Identify which cell holds the provided text, then report its [x, y] central coordinate. 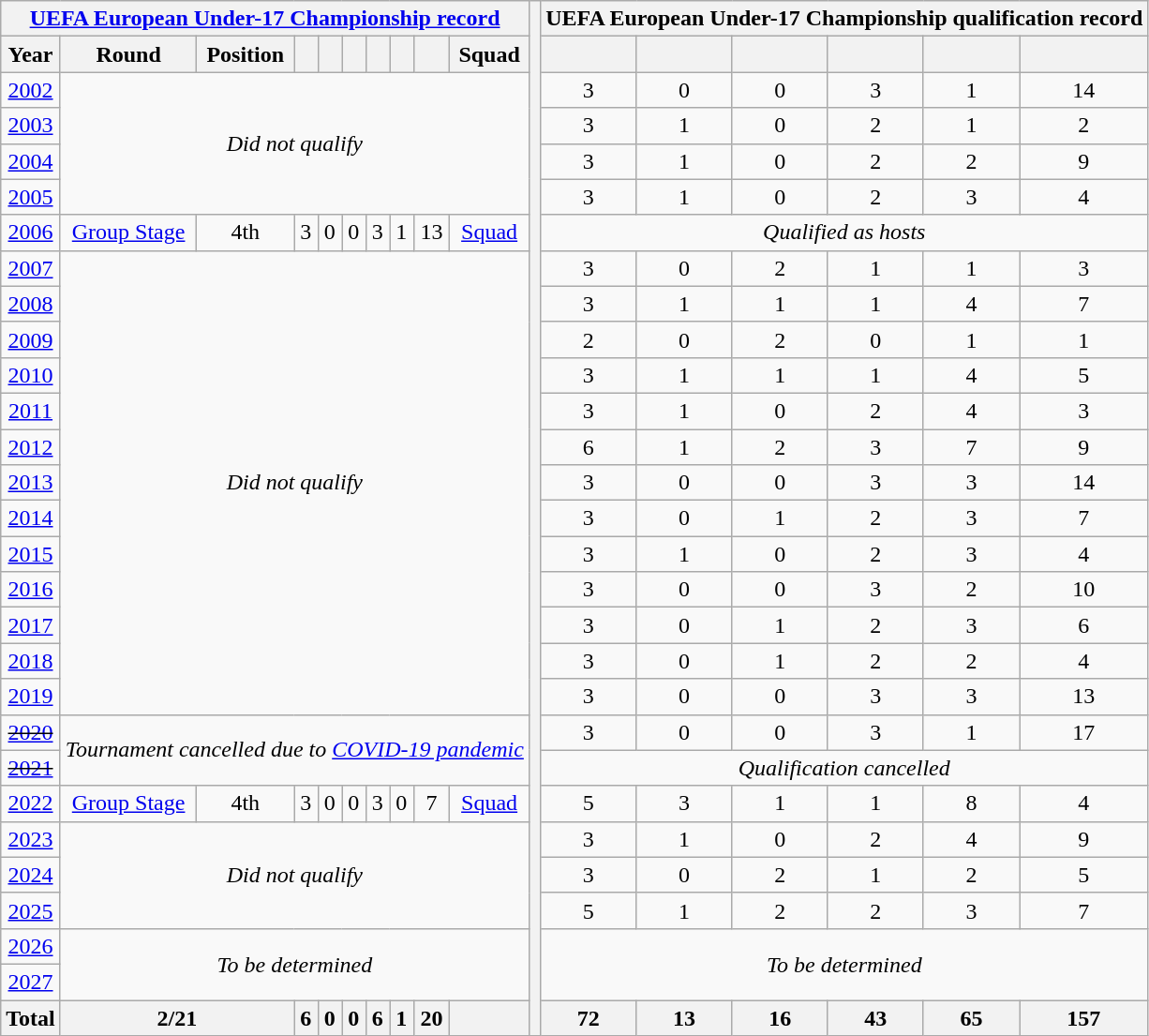
2027 [31, 982]
157 [1083, 1017]
72 [589, 1017]
Year [31, 54]
2019 [31, 697]
2014 [31, 518]
8 [971, 803]
2/21 [176, 1017]
2022 [31, 803]
2025 [31, 910]
2020 [31, 732]
2006 [31, 233]
2004 [31, 161]
2026 [31, 946]
Tournament cancelled due to COVID-19 pandemic [294, 750]
Total [31, 1017]
17 [1083, 732]
Round [128, 54]
2008 [31, 304]
Qualification cancelled [844, 768]
2021 [31, 768]
2013 [31, 483]
2015 [31, 554]
2011 [31, 411]
Qualified as hosts [844, 233]
2009 [31, 339]
43 [875, 1017]
2007 [31, 268]
2023 [31, 839]
UEFA European Under-17 Championship qualification record [844, 19]
20 [431, 1017]
2003 [31, 126]
2016 [31, 590]
16 [780, 1017]
UEFA European Under-17 Championship record [265, 19]
2017 [31, 625]
2010 [31, 375]
2018 [31, 661]
2012 [31, 447]
2002 [31, 90]
10 [1083, 590]
65 [971, 1017]
2024 [31, 875]
Position [246, 54]
2005 [31, 197]
